Detect which cell encompasses the target text, then output its [X, Y] center coordinate. 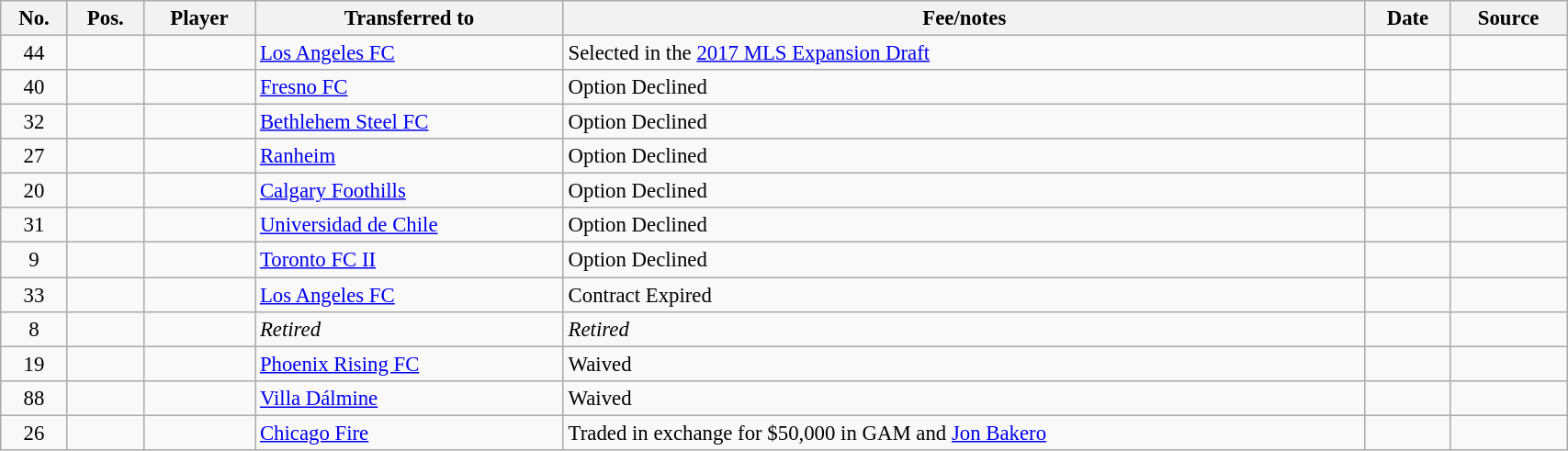
33 [35, 295]
Phoenix Rising FC [410, 364]
Transferred to [410, 18]
19 [35, 364]
Selected in the 2017 MLS Expansion Draft [964, 53]
Fee/notes [964, 18]
44 [35, 53]
20 [35, 191]
26 [35, 433]
Toronto FC II [410, 260]
88 [35, 398]
Date [1407, 18]
9 [35, 260]
32 [35, 122]
Villa Dálmine [410, 398]
Bethlehem Steel FC [410, 122]
Source [1508, 18]
Player [198, 18]
Traded in exchange for $50,000 in GAM and Jon Bakero [964, 433]
Contract Expired [964, 295]
Fresno FC [410, 87]
Universidad de Chile [410, 225]
No. [35, 18]
27 [35, 156]
Chicago Fire [410, 433]
40 [35, 87]
Pos. [105, 18]
Ranheim [410, 156]
31 [35, 225]
Calgary Foothills [410, 191]
8 [35, 329]
